Search for the cell housing the specified text and yield its [x, y] center coordinate. 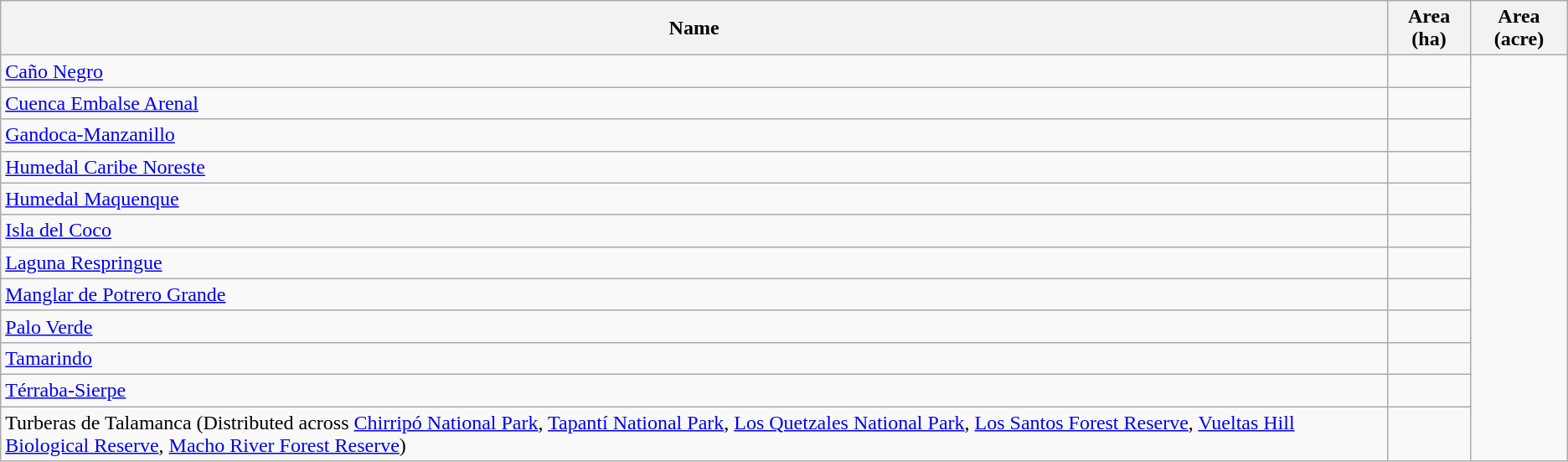
Tamarindo [694, 358]
Humedal Caribe Noreste [694, 167]
Caño Negro [694, 71]
Humedal Maquenque [694, 199]
Cuenca Embalse Arenal [694, 103]
Manglar de Potrero Grande [694, 294]
Laguna Respringue [694, 262]
Isla del Coco [694, 231]
Gandoca-Manzanillo [694, 135]
Palo Verde [694, 326]
Térraba-Sierpe [694, 390]
Name [694, 29]
Area (ha) [1429, 29]
Area (acre) [1519, 29]
